Locate the cell with the specified text and output its (X, Y) center coordinate. 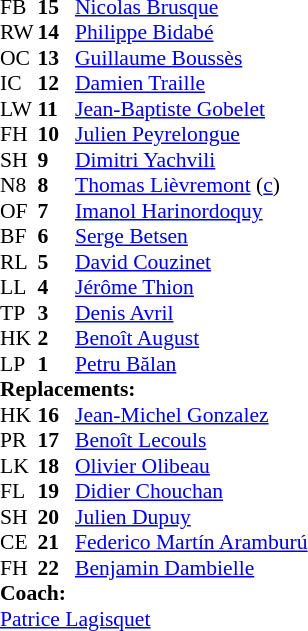
5 (57, 262)
LW (19, 109)
Philippe Bidabé (192, 33)
PR (19, 441)
Benjamin Dambielle (192, 568)
Benoît Lecouls (192, 441)
3 (57, 313)
BF (19, 237)
22 (57, 568)
LL (19, 287)
Jérôme Thion (192, 287)
Thomas Lièvremont (c) (192, 185)
OC (19, 58)
TP (19, 313)
Benoît August (192, 339)
N8 (19, 185)
OF (19, 211)
Petru Bălan (192, 364)
Dimitri Yachvili (192, 160)
Olivier Olibeau (192, 466)
RL (19, 262)
7 (57, 211)
Guillaume Boussès (192, 58)
IC (19, 83)
David Couzinet (192, 262)
17 (57, 441)
14 (57, 33)
8 (57, 185)
Federico Martín Aramburú (192, 543)
21 (57, 543)
Imanol Harinordoquy (192, 211)
Denis Avril (192, 313)
12 (57, 83)
Julien Peyrelongue (192, 135)
Damien Traille (192, 83)
16 (57, 415)
LP (19, 364)
6 (57, 237)
LK (19, 466)
Replacements: (154, 389)
10 (57, 135)
1 (57, 364)
2 (57, 339)
Jean-Baptiste Gobelet (192, 109)
20 (57, 517)
FL (19, 491)
9 (57, 160)
Serge Betsen (192, 237)
19 (57, 491)
4 (57, 287)
CE (19, 543)
Coach: (154, 593)
18 (57, 466)
Didier Chouchan (192, 491)
Jean-Michel Gonzalez (192, 415)
Julien Dupuy (192, 517)
11 (57, 109)
RW (19, 33)
13 (57, 58)
